Scan for the cell matching the given text and deliver its [X, Y] coordinate at center. 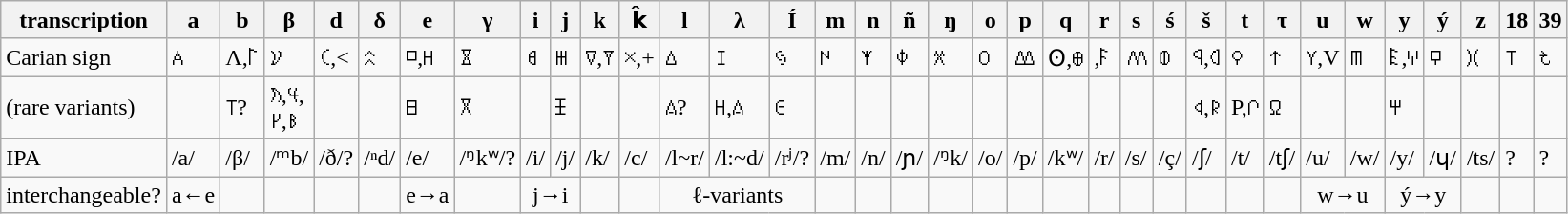
/kʷ/ [1065, 158]
𐋆 [1550, 57]
δ [380, 20]
ś [1170, 20]
/ᵐb/ [288, 158]
ŋ [951, 20]
a←e [193, 194]
/β/ [242, 158]
/a/ [193, 158]
𐤴 [565, 107]
𐊺,𐋏 [428, 57]
/ᵑkʷ/? [488, 158]
𐊱? [242, 107]
𐋃 [792, 57]
e→a [428, 194]
/r/ [1104, 158]
,𐊥 [1104, 57]
b [242, 20]
IPA [84, 158]
𐊫 [991, 57]
/u/ [1323, 158]
𐋎? [684, 107]
𐊾 [380, 57]
/i/ [536, 158]
Í [792, 20]
s [1136, 20]
k [599, 20]
u [1323, 20]
z [1480, 20]
γ [488, 20]
39 [1550, 20]
/ɲ/ [909, 158]
n [873, 20]
/s/ [1136, 158]
š [1206, 20]
𐋀 [488, 57]
/y/ [1405, 158]
/k/ [599, 158]
Λ,𐊩 [242, 57]
𐊶 [1283, 107]
𐋁 [488, 107]
𐊳 [909, 57]
𐊭 [1244, 57]
/ts/ [1480, 158]
𐊢,< [336, 57]
𐊷 [1025, 57]
𐊱 [1517, 57]
/t/ [1244, 158]
𐋐 [1405, 107]
(rare variants) [84, 107]
k̂ [639, 20]
y [1405, 20]
𐊵 [873, 57]
𐋄 [951, 57]
/ɥ/ [1443, 158]
transcription [84, 20]
𐊿 [1365, 57]
β [288, 20]
𐋊 [288, 57]
𐊼,𐊽 [599, 57]
𐊤,𐋈 [1405, 57]
/l:~d/ [739, 158]
λ [739, 20]
𐊠 [193, 57]
o [991, 20]
j→i [551, 194]
𐊦 [739, 57]
/j/ [565, 158]
𐊹 [536, 57]
𐋂 [1480, 57]
𐊰 [1136, 57]
𐊲,V [1323, 57]
/o/ [991, 158]
/ð/? [336, 158]
𐋏,𐋎 [739, 107]
ý [1443, 20]
/e/ [428, 158]
r [1104, 20]
/m/ [836, 158]
𐋇 [1283, 57]
ñ [909, 20]
/n/ [873, 158]
ʘ,𐊨 [1065, 57]
q [1065, 20]
/rʲ/? [792, 158]
/tʃ/ [1283, 158]
w→u [1343, 194]
/ʃ/ [1206, 158]
𐋅 [565, 57]
18 [1517, 20]
𐊻 [1443, 57]
/ⁿd/ [380, 158]
𐊧 [428, 107]
a [193, 20]
e [428, 20]
𐊣 [684, 57]
ý→y [1423, 194]
𐊮,𐊯 [1206, 107]
i [536, 20]
l [684, 20]
/c/ [639, 158]
ℓ-variants [737, 194]
w [1365, 20]
d [336, 20]
𐊪 [836, 57]
𐊴,+ [639, 57]
𐊸 [1170, 57]
interchangeable? [84, 194]
p [1025, 20]
Ρ,𐊬 [1244, 107]
τ [1283, 20]
𐋉 [792, 107]
/w/ [1365, 158]
/l~r/ [684, 158]
m [836, 20]
/ç/ [1170, 158]
𐤧,𐤭 [1206, 57]
/ᵑk/ [951, 158]
𐋋,𐋌,𐋍,𐊡 [288, 107]
/p/ [1025, 158]
j [565, 20]
t [1244, 20]
Carian sign [84, 57]
